Return the [X, Y] coordinate for the center point of the cell that contains the specified text.  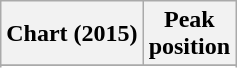
Chart (2015) [72, 34]
Peakposition [189, 34]
